From the cell containing the given text, extract its center point as [X, Y] coordinate. 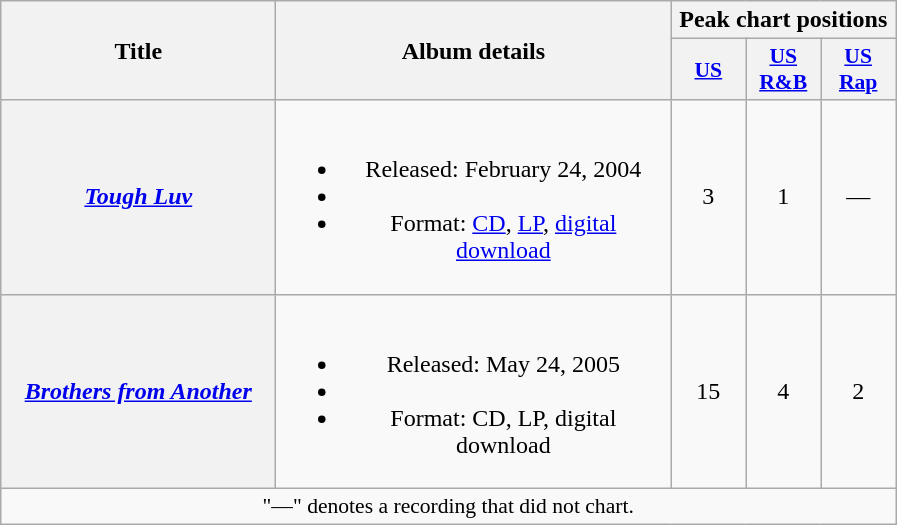
Peak chart positions [784, 20]
3 [708, 197]
1 [784, 197]
Released: May 24, 2005Format: CD, LP, digital download [474, 391]
Title [138, 50]
"—" denotes a recording that did not chart. [448, 506]
Tough Luv [138, 197]
— [858, 197]
USR&B [784, 70]
15 [708, 391]
US [708, 70]
4 [784, 391]
2 [858, 391]
Album details [474, 50]
USRap [858, 70]
Brothers from Another [138, 391]
Released: February 24, 2004Format: CD, LP, digital download [474, 197]
